Return the [X, Y] coordinate for the center point of the cell that contains the specified text.  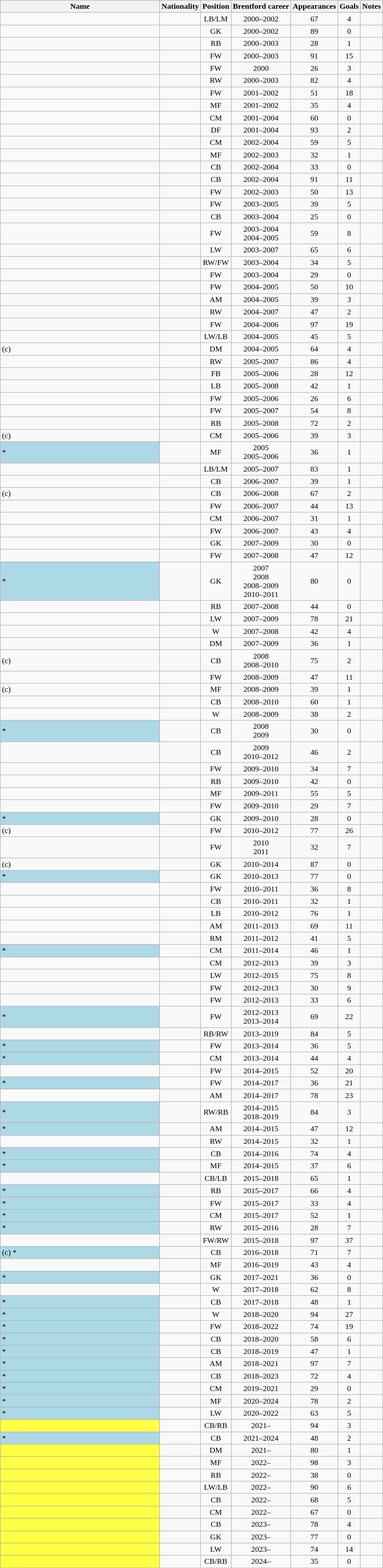
87 [314, 864]
68 [314, 1500]
90 [314, 1487]
83 [314, 469]
18 [349, 93]
2012–20132013–2014 [261, 1017]
58 [314, 1339]
15 [349, 56]
2016–2019 [261, 1265]
2004–2007 [261, 312]
2003–2007 [261, 250]
45 [314, 336]
2003–20042004–2005 [261, 233]
2020–2022 [261, 1413]
2011–2014 [261, 951]
2021–2024 [261, 1438]
20102011 [261, 848]
Brentford career [261, 6]
54 [314, 411]
200720082008–20092010–2011 [261, 581]
2020–2024 [261, 1401]
CB/LB [216, 1178]
2010–2013 [261, 877]
41 [314, 938]
2018–2021 [261, 1364]
2018–2022 [261, 1327]
86 [314, 361]
23 [349, 1095]
2024– [261, 1562]
82 [314, 81]
63 [314, 1413]
31 [314, 518]
2012–2015 [261, 975]
RM [216, 938]
FB [216, 374]
22 [349, 1017]
89 [314, 31]
2008–2010 [261, 702]
(c) * [80, 1253]
Goals [349, 6]
2011–2012 [261, 938]
2009–2011 [261, 793]
2004–2006 [261, 324]
2006–2008 [261, 494]
2017–2021 [261, 1277]
20052005–2006 [261, 452]
9 [349, 988]
RW/FW [216, 262]
66 [314, 1191]
DF [216, 130]
FW/RW [216, 1240]
2019–2021 [261, 1388]
2010–2014 [261, 864]
2015–2016 [261, 1228]
2000 [261, 68]
25 [314, 217]
Nationality [180, 6]
2018–2023 [261, 1376]
2016–2018 [261, 1253]
64 [314, 349]
2018–2019 [261, 1351]
51 [314, 93]
Position [216, 6]
76 [314, 914]
2014–2016 [261, 1154]
RB/RW [216, 1034]
20082009 [261, 731]
71 [314, 1253]
2013–2019 [261, 1034]
20 [349, 1071]
98 [314, 1463]
RW/RB [216, 1112]
Name [80, 6]
2014–20152018–2019 [261, 1112]
2003–2005 [261, 204]
Notes [372, 6]
20082008–2010 [261, 661]
62 [314, 1290]
20092010–2012 [261, 752]
93 [314, 130]
Appearances [314, 6]
2011–2013 [261, 926]
10 [349, 287]
14 [349, 1549]
27 [349, 1314]
55 [314, 793]
